For the text-containing cell, return its midpoint in (X, Y) coordinate format. 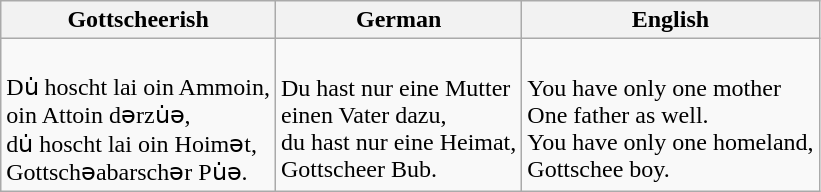
English (670, 20)
German (398, 20)
You have only one mother One father as well. You have only one homeland, Gottschee boy. (670, 115)
Gottscheerish (138, 20)
Du̇ hoscht lai oin Ammoin, oin Attoin dərzu̇ə, du̇ hoscht lai oin Hoimət, Gottschəabarschər Pu̇ə. (138, 115)
Du hast nur eine Mutter einen Vater dazu, du hast nur eine Heimat, Gottscheer Bub. (398, 115)
